Pinpoint the cell where the given text exists, returning its (x, y) midpoint coordinate. 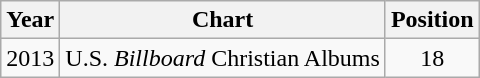
Year (30, 20)
Chart (223, 20)
Position (432, 20)
2013 (30, 58)
U.S. Billboard Christian Albums (223, 58)
18 (432, 58)
